Pinpoint the cell where the given text exists, returning its (x, y) midpoint coordinate. 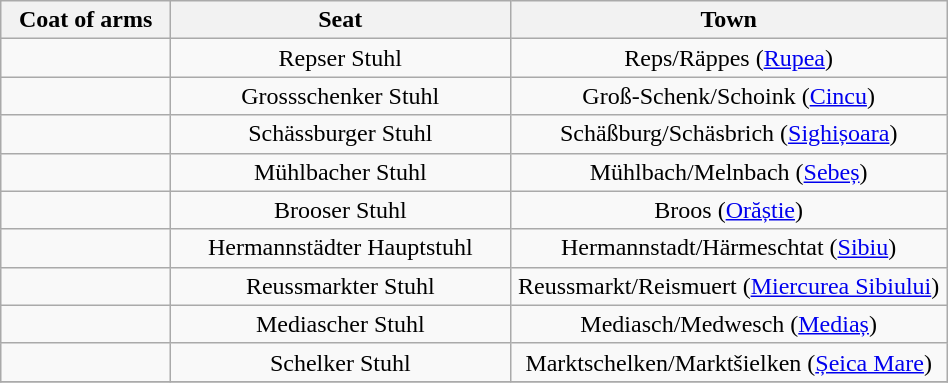
Marktschelken/Marktšielken (Șeica Mare) (728, 362)
Repser Stuhl (341, 58)
Seat (341, 20)
Schelker Stuhl (341, 362)
Town (728, 20)
Schässburger Stuhl (341, 134)
Reussmarkt/Reismuert (Miercurea Sibiului) (728, 286)
Mediascher Stuhl (341, 324)
Broos (Orăștie) (728, 210)
Mühlbacher Stuhl (341, 172)
Schäßburg/Schäsbrich (Sighișoara) (728, 134)
Reussmarkter Stuhl (341, 286)
Mediasch/Medwesch (Mediaș) (728, 324)
Brooser Stuhl (341, 210)
Reps/Räppes (Rupea) (728, 58)
Hermannstadt/Härmeschtat (Sibiu) (728, 248)
Grossschenker Stuhl (341, 96)
Mühlbach/Melnbach (Sebeș) (728, 172)
Coat of arms (86, 20)
Groß-Schenk/Schoink (Cincu) (728, 96)
Hermannstädter Hauptstuhl (341, 248)
